Extract the (X, Y) coordinate from the center of the cell holding the provided text.  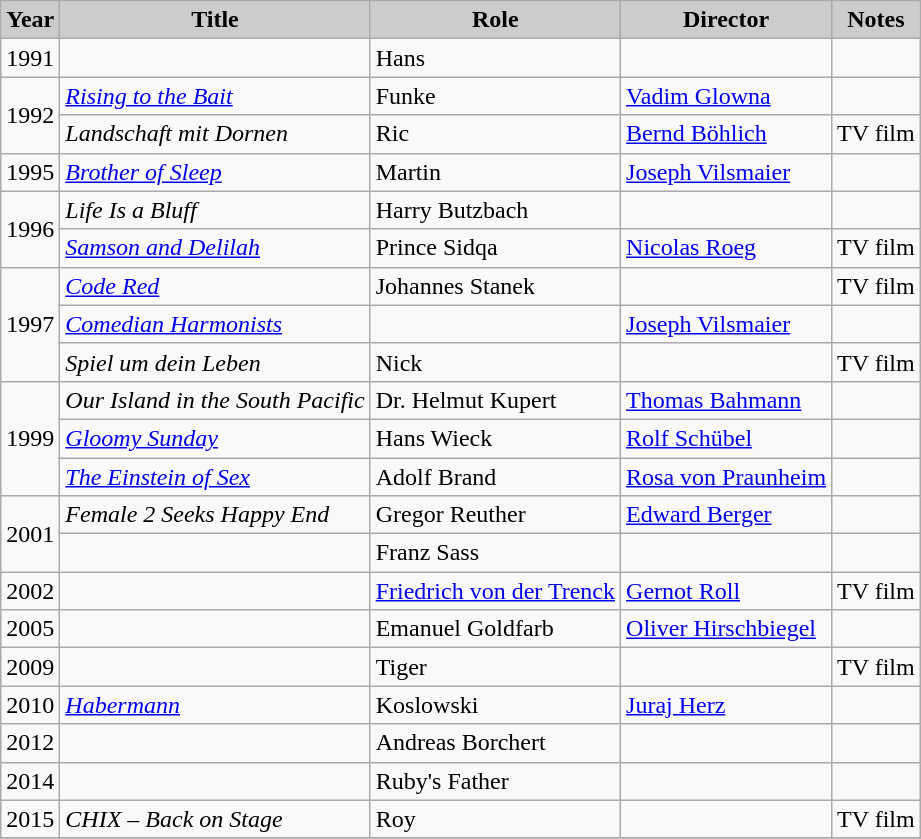
Female 2 Seeks Happy End (215, 515)
Thomas Bahmann (726, 400)
1992 (30, 115)
2001 (30, 534)
Johannes Stanek (495, 286)
Rosa von Praunheim (726, 477)
Oliver Hirschbiegel (726, 629)
Samson and Delilah (215, 248)
Role (495, 20)
2005 (30, 629)
Dr. Helmut Kupert (495, 400)
Gregor Reuther (495, 515)
1999 (30, 438)
1995 (30, 172)
Hans (495, 58)
1997 (30, 324)
2010 (30, 705)
Adolf Brand (495, 477)
Prince Sidqa (495, 248)
Life Is a Bluff (215, 210)
Funke (495, 96)
Martin (495, 172)
Bernd Böhlich (726, 134)
2014 (30, 781)
Edward Berger (726, 515)
Rising to the Bait (215, 96)
Notes (876, 20)
Director (726, 20)
Code Red (215, 286)
Nick (495, 362)
Juraj Herz (726, 705)
Harry Butzbach (495, 210)
Our Island in the South Pacific (215, 400)
Habermann (215, 705)
2009 (30, 667)
2015 (30, 819)
Vadim Glowna (726, 96)
Title (215, 20)
Rolf Schübel (726, 438)
Ruby's Father (495, 781)
Roy (495, 819)
Nicolas Roeg (726, 248)
Koslowski (495, 705)
Gloomy Sunday (215, 438)
Tiger (495, 667)
Spiel um dein Leben (215, 362)
Brother of Sleep (215, 172)
Year (30, 20)
Friedrich von der Trenck (495, 591)
2012 (30, 743)
The Einstein of Sex (215, 477)
1996 (30, 229)
Comedian Harmonists (215, 324)
2002 (30, 591)
Landschaft mit Dornen (215, 134)
Emanuel Goldfarb (495, 629)
CHIX – Back on Stage (215, 819)
1991 (30, 58)
Hans Wieck (495, 438)
Gernot Roll (726, 591)
Franz Sass (495, 553)
Andreas Borchert (495, 743)
Ric (495, 134)
